Find where the given text appears and provide that cell's center as [x, y] coordinate. 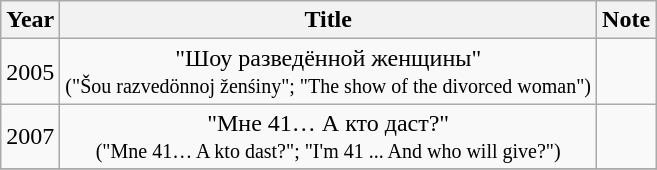
"Мне 41… А кто даст?" ("Mne 41… A kto dast?"; "I'm 41 ... And who will give?") [328, 136]
2007 [30, 136]
Year [30, 20]
Title [328, 20]
2005 [30, 72]
Note [626, 20]
"Шоу разведённой женщины" ("Šou razvedönnoj ženśiny"; "The show of the divorced woman") [328, 72]
